For the text-containing cell, return its midpoint in (x, y) coordinate format. 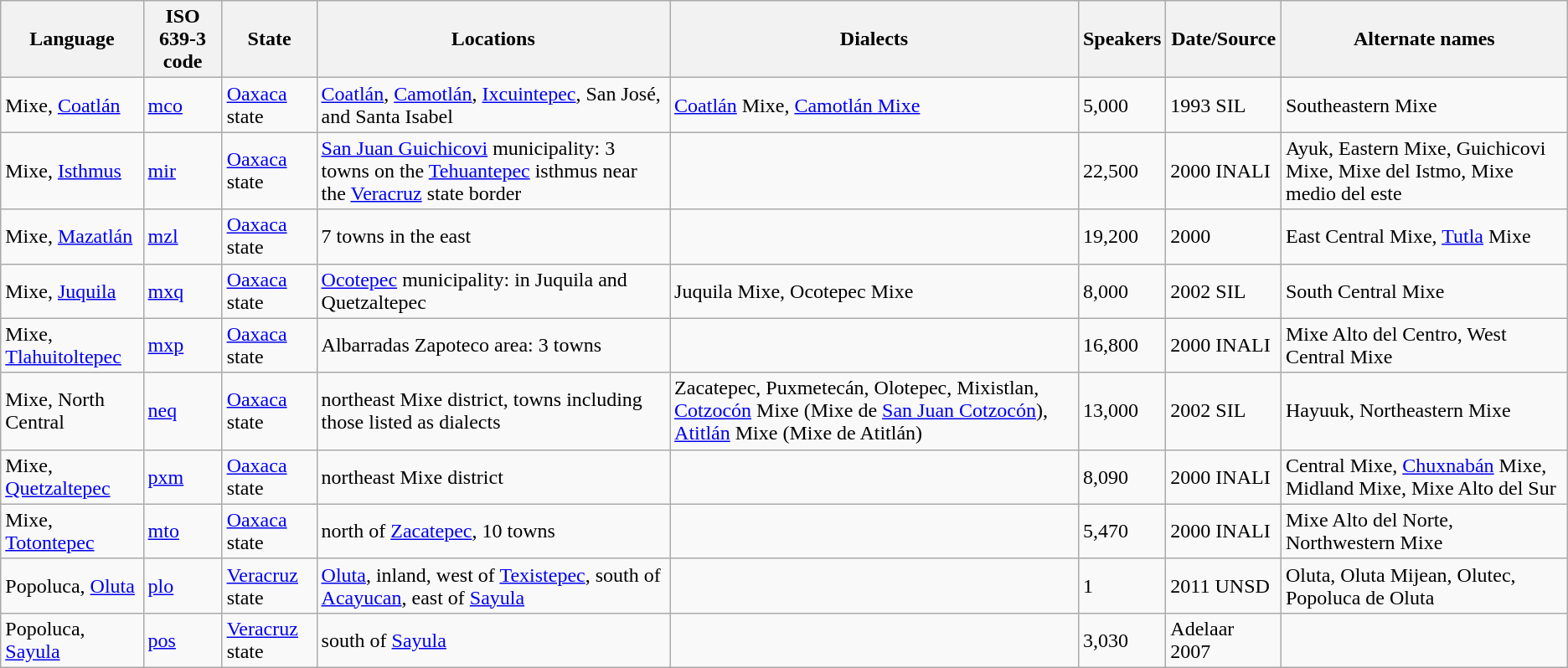
northeast Mixe district, towns including those listed as dialects (493, 411)
Date/Source (1224, 39)
Ocotepec municipality: in Juquila and Quetzaltepec (493, 291)
San Juan Guichicovi municipality: 3 towns on the Tehuantepec isthmus near the Veracruz state border (493, 171)
8,090 (1122, 477)
pos (183, 640)
2011 UNSD (1224, 586)
mco (183, 105)
Southeastern Mixe (1424, 105)
2000 (1224, 236)
Mixe, Quetzaltepec (72, 477)
Popoluca, Sayula (72, 640)
Mixe Alto del Centro, West Central Mixe (1424, 345)
Mixe, Tlahuitoltepec (72, 345)
Mixe, Juquila (72, 291)
13,000 (1122, 411)
1 (1122, 586)
South Central Mixe (1424, 291)
Dialects (874, 39)
plo (183, 586)
Mixe, North Central (72, 411)
1993 SIL (1224, 105)
Language (72, 39)
Oluta, Oluta Mijean, Olutec, Popoluca de Oluta (1424, 586)
mxp (183, 345)
Popoluca, Oluta (72, 586)
neq (183, 411)
northeast Mixe district (493, 477)
22,500 (1122, 171)
south of Sayula (493, 640)
mxq (183, 291)
Mixe, Totontepec (72, 531)
Mixe, Isthmus (72, 171)
19,200 (1122, 236)
Central Mixe, Chuxnabán Mixe, Midland Mixe, Mixe Alto del Sur (1424, 477)
mzl (183, 236)
Oluta, inland, west of Texistepec, south of Acayucan, east of Sayula (493, 586)
Zacatepec, Puxmetecán, Olotepec, Mixistlan, Cotzocón Mixe (Mixe de San Juan Cotzocón), Atitlán Mixe (Mixe de Atitlán) (874, 411)
mir (183, 171)
16,800 (1122, 345)
Mixe Alto del Norte, Northwestern Mixe (1424, 531)
8,000 (1122, 291)
Adelaar 2007 (1224, 640)
Alternate names (1424, 39)
Juquila Mixe, Ocotepec Mixe (874, 291)
Coatlán Mixe, Camotlán Mixe (874, 105)
Mixe, Mazatlán (72, 236)
Albarradas Zapoteco area: 3 towns (493, 345)
5,000 (1122, 105)
Hayuuk, Northeastern Mixe (1424, 411)
3,030 (1122, 640)
north of Zacatepec, 10 towns (493, 531)
7 towns in the east (493, 236)
Coatlán, Camotlán, Ixcuintepec, San José, and Santa Isabel (493, 105)
5,470 (1122, 531)
Speakers (1122, 39)
Mixe, Coatlán (72, 105)
mto (183, 531)
ISO 639-3 code (183, 39)
State (270, 39)
pxm (183, 477)
Ayuk, Eastern Mixe, Guichicovi Mixe, Mixe del Istmo, Mixe medio del este (1424, 171)
East Central Mixe, Tutla Mixe (1424, 236)
Locations (493, 39)
